Locate the cell with the specified text and output its [X, Y] center coordinate. 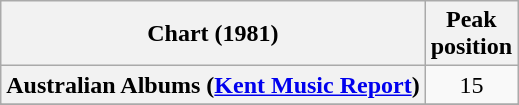
Chart (1981) [213, 34]
Peakposition [471, 34]
15 [471, 85]
Australian Albums (Kent Music Report) [213, 85]
